Return the (X, Y) coordinate for the center point of the cell that contains the specified text.  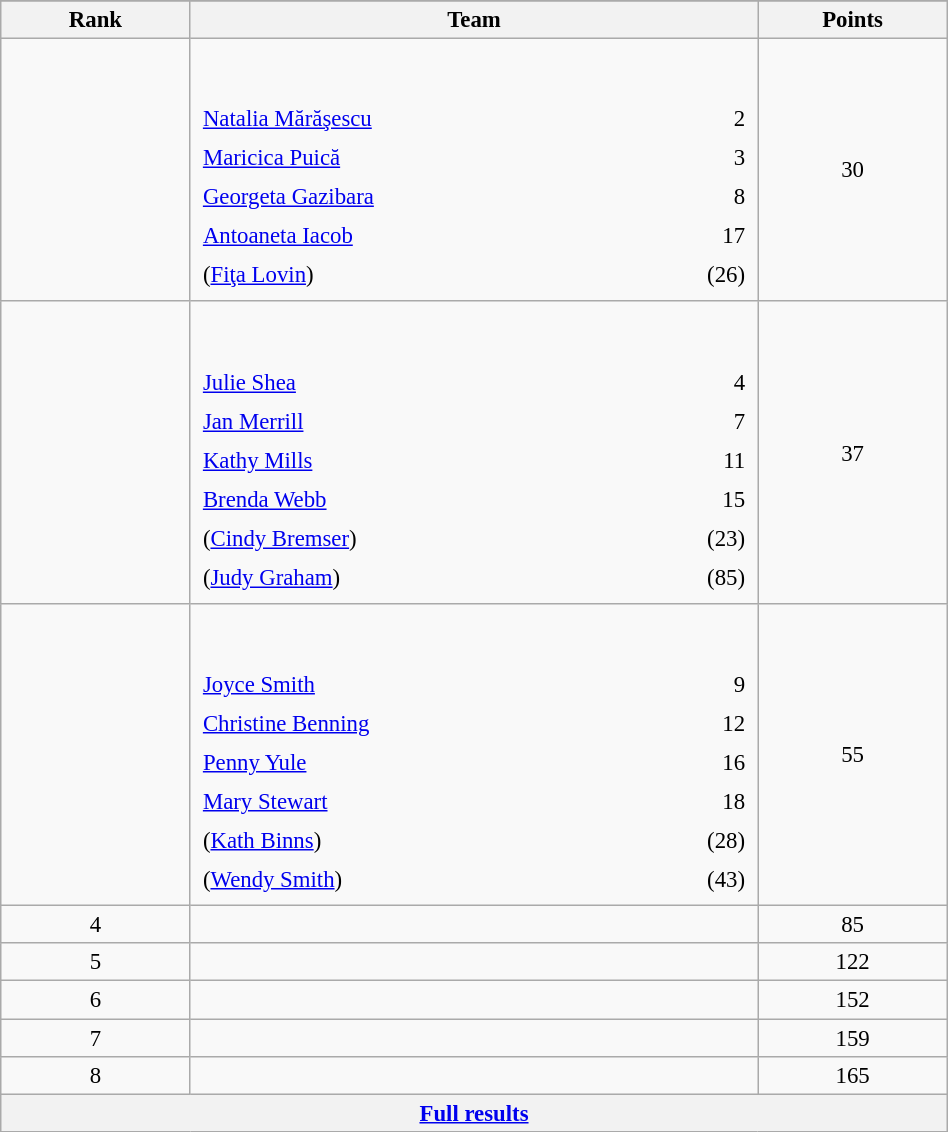
Penny Yule (414, 762)
Points (852, 20)
Jan Merrill (410, 421)
(28) (692, 840)
Kathy Mills (410, 460)
Christine Benning (414, 723)
Team (474, 20)
(Kath Binns) (414, 840)
(43) (692, 880)
(Wendy Smith) (414, 880)
(Judy Graham) (410, 577)
37 (852, 453)
165 (852, 1075)
3 (693, 158)
18 (692, 801)
30 (852, 170)
Joyce Smith 9 Christine Benning 12 Penny Yule 16 Mary Stewart 18 (Kath Binns) (28) (Wendy Smith) (43) (474, 755)
122 (852, 963)
Natalia Mărăşescu 2 Maricica Puică 3 Georgeta Gazibara 8 Antoaneta Iacob 17 (Fiţa Lovin) (26) (474, 170)
16 (692, 762)
17 (693, 236)
Julie Shea (410, 382)
6 (96, 1000)
2 (693, 119)
Natalia Mărăşescu (416, 119)
55 (852, 755)
(26) (693, 275)
Georgeta Gazibara (416, 197)
Joyce Smith (414, 684)
Mary Stewart (414, 801)
Julie Shea 4 Jan Merrill 7 Kathy Mills 11 Brenda Webb 15 (Cindy Bremser) (23) (Judy Graham) (85) (474, 453)
(85) (688, 577)
(Cindy Bremser) (410, 538)
12 (692, 723)
5 (96, 963)
Brenda Webb (410, 499)
(23) (688, 538)
11 (688, 460)
15 (688, 499)
9 (692, 684)
85 (852, 925)
159 (852, 1038)
Full results (474, 1113)
Antoaneta Iacob (416, 236)
(Fiţa Lovin) (416, 275)
152 (852, 1000)
Rank (96, 20)
Maricica Puică (416, 158)
